Scan for the cell matching the given text and deliver its (x, y) coordinate at center. 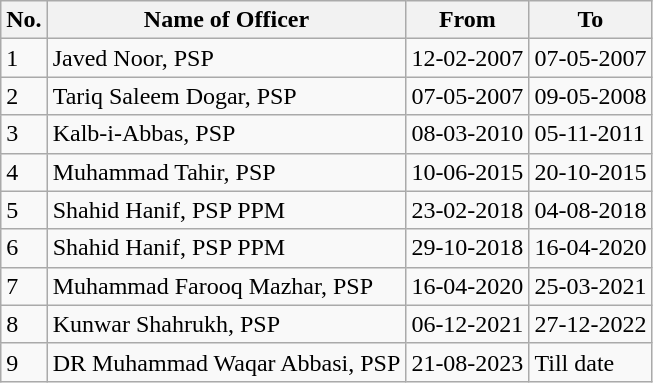
Javed Noor, PSP (226, 58)
8 (24, 324)
20-10-2015 (590, 172)
To (590, 20)
1 (24, 58)
05-11-2011 (590, 134)
06-12-2021 (468, 324)
4 (24, 172)
2 (24, 96)
Name of Officer (226, 20)
3 (24, 134)
6 (24, 248)
Till date (590, 362)
21-08-2023 (468, 362)
29-10-2018 (468, 248)
Muhammad Farooq Mazhar, PSP (226, 286)
No. (24, 20)
From (468, 20)
09-05-2008 (590, 96)
10-06-2015 (468, 172)
Muhammad Tahir, PSP (226, 172)
9 (24, 362)
Kunwar Shahrukh, PSP (226, 324)
27-12-2022 (590, 324)
08-03-2010 (468, 134)
04-08-2018 (590, 210)
12-02-2007 (468, 58)
Kalb-i-Abbas, PSP (226, 134)
7 (24, 286)
5 (24, 210)
25-03-2021 (590, 286)
Tariq Saleem Dogar, PSP (226, 96)
23-02-2018 (468, 210)
DR Muhammad Waqar Abbasi, PSP (226, 362)
